Find where the given text appears and provide that cell's center as (X, Y) coordinate. 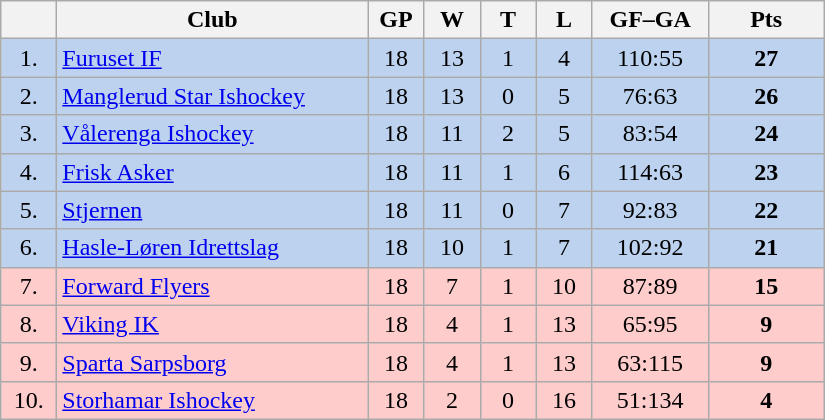
Furuset IF (212, 58)
110:55 (650, 58)
16 (564, 400)
Viking IK (212, 324)
26 (766, 96)
15 (766, 286)
22 (766, 210)
24 (766, 134)
7. (29, 286)
Storhamar Ishockey (212, 400)
27 (766, 58)
6. (29, 248)
Frisk Asker (212, 172)
65:95 (650, 324)
3. (29, 134)
92:83 (650, 210)
Club (212, 20)
Hasle-Løren Idrettslag (212, 248)
51:134 (650, 400)
10. (29, 400)
87:89 (650, 286)
4. (29, 172)
Forward Flyers (212, 286)
2. (29, 96)
114:63 (650, 172)
GP (396, 20)
83:54 (650, 134)
1. (29, 58)
23 (766, 172)
GF–GA (650, 20)
Manglerud Star Ishockey (212, 96)
6 (564, 172)
Stjernen (212, 210)
76:63 (650, 96)
63:115 (650, 362)
8. (29, 324)
T (508, 20)
Vålerenga Ishockey (212, 134)
5. (29, 210)
21 (766, 248)
9. (29, 362)
Pts (766, 20)
102:92 (650, 248)
L (564, 20)
Sparta Sarpsborg (212, 362)
W (452, 20)
